Provide the (X, Y) coordinate of the cell's center where the given text is located.  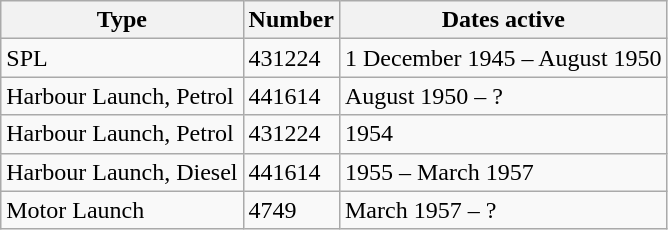
1954 (503, 134)
1 December 1945 – August 1950 (503, 58)
Motor Launch (122, 210)
SPL (122, 58)
August 1950 – ? (503, 96)
Number (291, 20)
4749 (291, 210)
Harbour Launch, Diesel (122, 172)
1955 – March 1957 (503, 172)
March 1957 – ? (503, 210)
Dates active (503, 20)
Type (122, 20)
